Return the (X, Y) coordinate for the center point of the cell that contains the specified text.  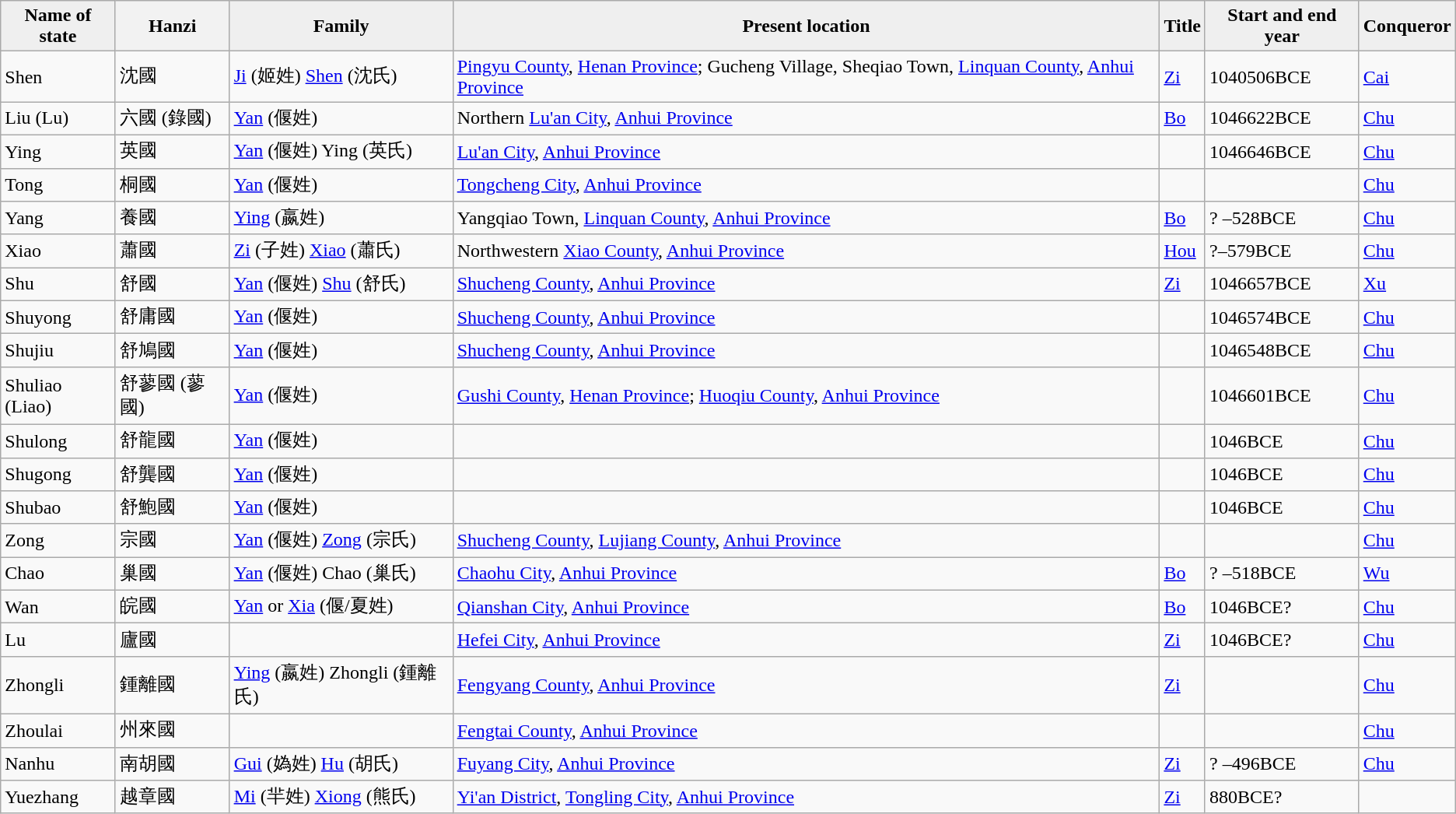
? –496BCE (1282, 764)
Yan (偃姓) Ying (英氏) (341, 151)
廬國 (173, 640)
舒龔國 (173, 475)
Ji (姬姓) Shen (沈氏) (341, 76)
Lu (58, 640)
Title (1182, 26)
宗國 (173, 540)
鍾離國 (173, 685)
Ying (58, 151)
1046622BCE (1282, 118)
Gui (媯姓) Hu (胡氏) (341, 764)
Yan (偃姓) Chao (巢氏) (341, 574)
880BCE? (1282, 797)
蕭國 (173, 251)
Chao (58, 574)
1046657BCE (1282, 285)
Name of state (58, 26)
Yan or Xia (偃/夏姓) (341, 607)
Fuyang City, Anhui Province (806, 764)
Shuliao (Liao) (58, 395)
Shugong (58, 475)
Conqueror (1407, 26)
Xu (1407, 285)
舒蓼國 (蓼國) (173, 395)
英國 (173, 151)
Hefei City, Anhui Province (806, 640)
舒龍國 (173, 440)
Cai (1407, 76)
1046601BCE (1282, 395)
Nanhu (58, 764)
1046574BCE (1282, 318)
Pingyu County, Henan Province; Gucheng Village, Sheqiao Town, Linquan County, Anhui Province (806, 76)
舒國 (173, 285)
1046646BCE (1282, 151)
Shuyong (58, 318)
Shucheng County, Lujiang County, Anhui Province (806, 540)
州來國 (173, 730)
六國 (錄國) (173, 118)
Lu'an City, Anhui Province (806, 151)
Tong (58, 185)
Zong (58, 540)
? –518BCE (1282, 574)
Wan (58, 607)
Liu (Lu) (58, 118)
Yan (偃姓) Zong (宗氏) (341, 540)
Family (341, 26)
Yangqiao Town, Linquan County, Anhui Province (806, 218)
Shen (58, 76)
Zi (子姓) Xiao (蕭氏) (341, 251)
Hanzi (173, 26)
? –528BCE (1282, 218)
Tongcheng City, Anhui Province (806, 185)
Wu (1407, 574)
Zhoulai (58, 730)
Yi'an District, Tongling City, Anhui Province (806, 797)
Xiao (58, 251)
越章國 (173, 797)
1046548BCE (1282, 350)
桐國 (173, 185)
養國 (173, 218)
Ying (嬴姓) Zhongli (鍾離氏) (341, 685)
Hou (1182, 251)
Chaohu City, Anhui Province (806, 574)
舒鮑國 (173, 507)
Shu (58, 285)
Northwestern Xiao County, Anhui Province (806, 251)
Yuezhang (58, 797)
Fengyang County, Anhui Province (806, 685)
Yan (偃姓) Shu (舒氏) (341, 285)
Northern Lu'an City, Anhui Province (806, 118)
Qianshan City, Anhui Province (806, 607)
1040506BCE (1282, 76)
Mi (羋姓) Xiong (熊氏) (341, 797)
Yang (58, 218)
巢國 (173, 574)
?–579BCE (1282, 251)
舒庸國 (173, 318)
Shulong (58, 440)
南胡國 (173, 764)
Ying (嬴姓) (341, 218)
Zhongli (58, 685)
Fengtai County, Anhui Province (806, 730)
沈國 (173, 76)
Shujiu (58, 350)
Present location (806, 26)
Shubao (58, 507)
Start and end year (1282, 26)
Gushi County, Henan Province; Huoqiu County, Anhui Province (806, 395)
舒鳩國 (173, 350)
皖國 (173, 607)
